From the cell containing the given text, extract its center point as (x, y) coordinate. 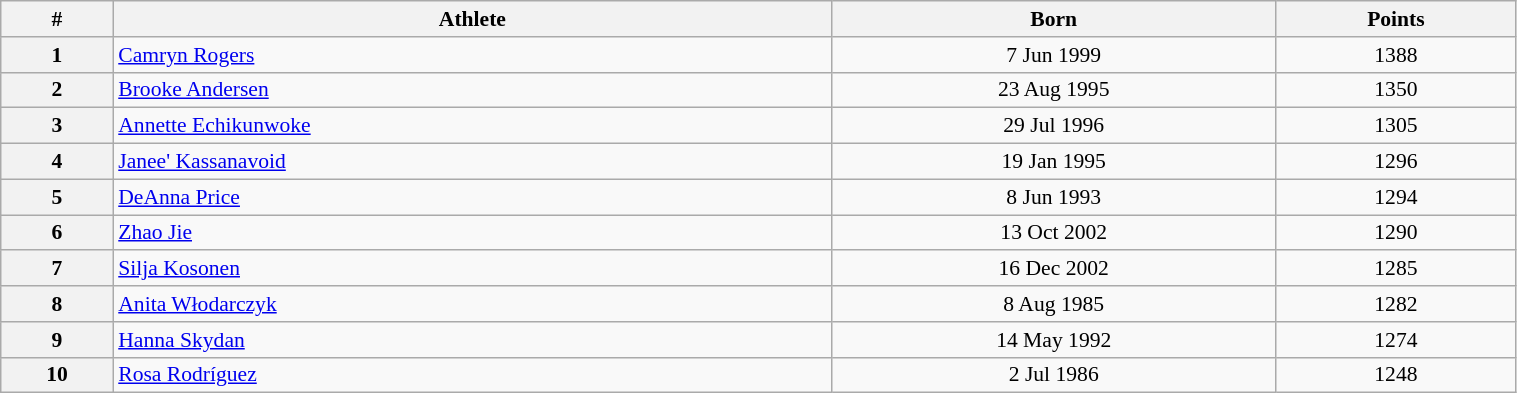
2 Jul 1986 (1054, 375)
10 (57, 375)
13 Oct 2002 (1054, 233)
Zhao Jie (472, 233)
# (57, 19)
Points (1396, 19)
Annette Echikunwoke (472, 126)
8 Aug 1985 (1054, 304)
1296 (1396, 162)
4 (57, 162)
2 (57, 90)
8 (57, 304)
Silja Kosonen (472, 269)
3 (57, 126)
1350 (1396, 90)
23 Aug 1995 (1054, 90)
1285 (1396, 269)
Brooke Andersen (472, 90)
Born (1054, 19)
1248 (1396, 375)
1290 (1396, 233)
Janee' Kassanavoid (472, 162)
1 (57, 55)
8 Jun 1993 (1054, 197)
7 (57, 269)
DeAnna Price (472, 197)
16 Dec 2002 (1054, 269)
14 May 1992 (1054, 340)
6 (57, 233)
9 (57, 340)
Camryn Rogers (472, 55)
1294 (1396, 197)
7 Jun 1999 (1054, 55)
Anita Włodarczyk (472, 304)
Rosa Rodríguez (472, 375)
1388 (1396, 55)
Athlete (472, 19)
Hanna Skydan (472, 340)
1274 (1396, 340)
1305 (1396, 126)
5 (57, 197)
1282 (1396, 304)
19 Jan 1995 (1054, 162)
29 Jul 1996 (1054, 126)
